Return the [X, Y] coordinate for the center point of the cell that contains the specified text.  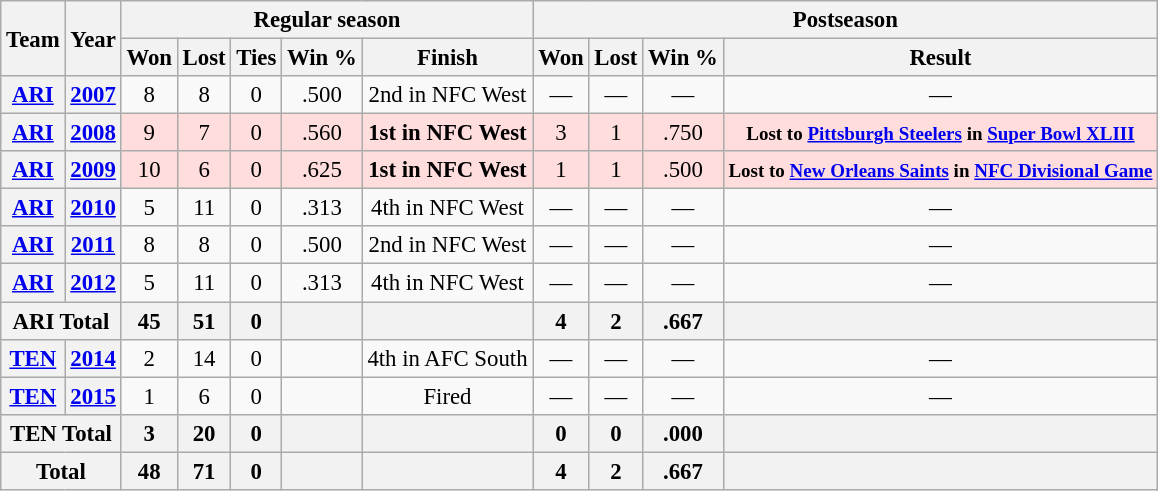
48 [149, 471]
.625 [322, 170]
14 [204, 358]
2012 [93, 283]
7 [204, 133]
45 [149, 321]
10 [149, 170]
Ties [256, 58]
Postseason [846, 20]
2011 [93, 245]
Result [940, 58]
Fired [448, 396]
TEN Total [61, 433]
.000 [683, 433]
Lost to New Orleans Saints in NFC Divisional Game [940, 170]
2008 [93, 133]
2014 [93, 358]
9 [149, 133]
Team [33, 38]
2015 [93, 396]
Finish [448, 58]
71 [204, 471]
Lost to Pittsburgh Steelers in Super Bowl XLIII [940, 133]
ARI Total [61, 321]
2010 [93, 208]
Regular season [327, 20]
Total [61, 471]
.750 [683, 133]
Year [93, 38]
2009 [93, 170]
20 [204, 433]
4th in AFC South [448, 358]
51 [204, 321]
.560 [322, 133]
2007 [93, 95]
